Search for the cell housing the specified text and yield its [X, Y] center coordinate. 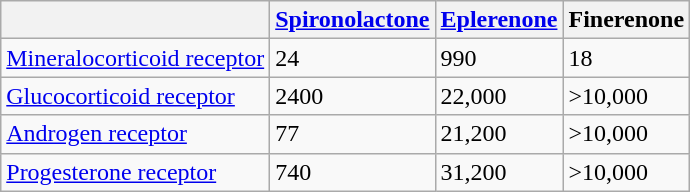
Glucocorticoid receptor [136, 96]
740 [352, 172]
77 [352, 134]
21,200 [499, 134]
Progesterone receptor [136, 172]
24 [352, 58]
31,200 [499, 172]
Spironolactone [352, 20]
22,000 [499, 96]
Eplerenone [499, 20]
Mineralocorticoid receptor [136, 58]
Androgen receptor [136, 134]
18 [626, 58]
990 [499, 58]
2400 [352, 96]
Finerenone [626, 20]
